Identify which cell holds the provided text, then report its (X, Y) central coordinate. 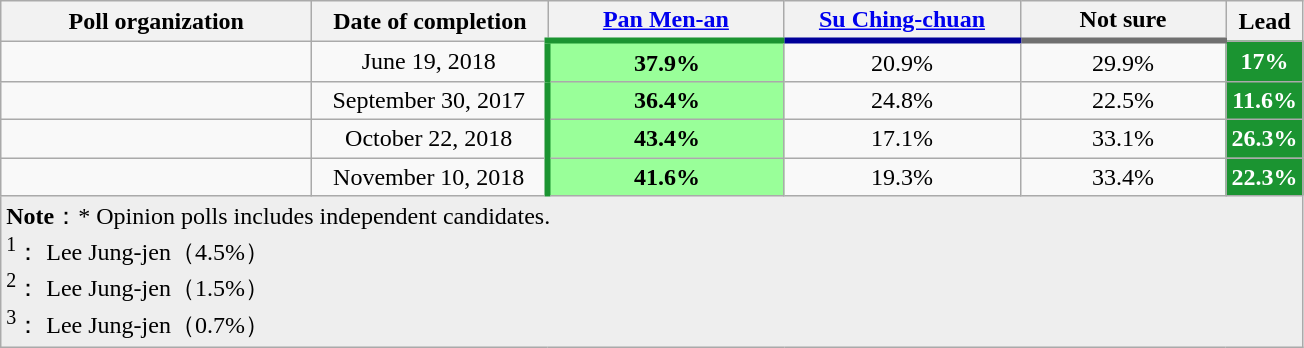
36.4% (666, 100)
Note：* Opinion polls includes independent candidates.1： Lee Jung-jen（4.5%） 2： Lee Jung-jen（1.5%） 3： Lee Jung-jen（0.7%） (652, 272)
33.1% (1123, 138)
43.4% (666, 138)
22.3% (1264, 177)
29.9% (1123, 61)
November 10, 2018 (430, 177)
37.9% (666, 61)
Not sure (1123, 21)
26.3% (1264, 138)
September 30, 2017 (430, 100)
Date of completion (430, 21)
41.6% (666, 177)
17% (1264, 61)
October 22, 2018 (430, 138)
June 19, 2018 (430, 61)
19.3% (902, 177)
Pan Men-an (666, 21)
Lead (1264, 21)
Poll organization (156, 21)
24.8% (902, 100)
Su Ching-chuan (902, 21)
17.1% (902, 138)
20.9% (902, 61)
11.6% (1264, 100)
22.5% (1123, 100)
33.4% (1123, 177)
